Search for the cell housing the specified text and yield its (x, y) center coordinate. 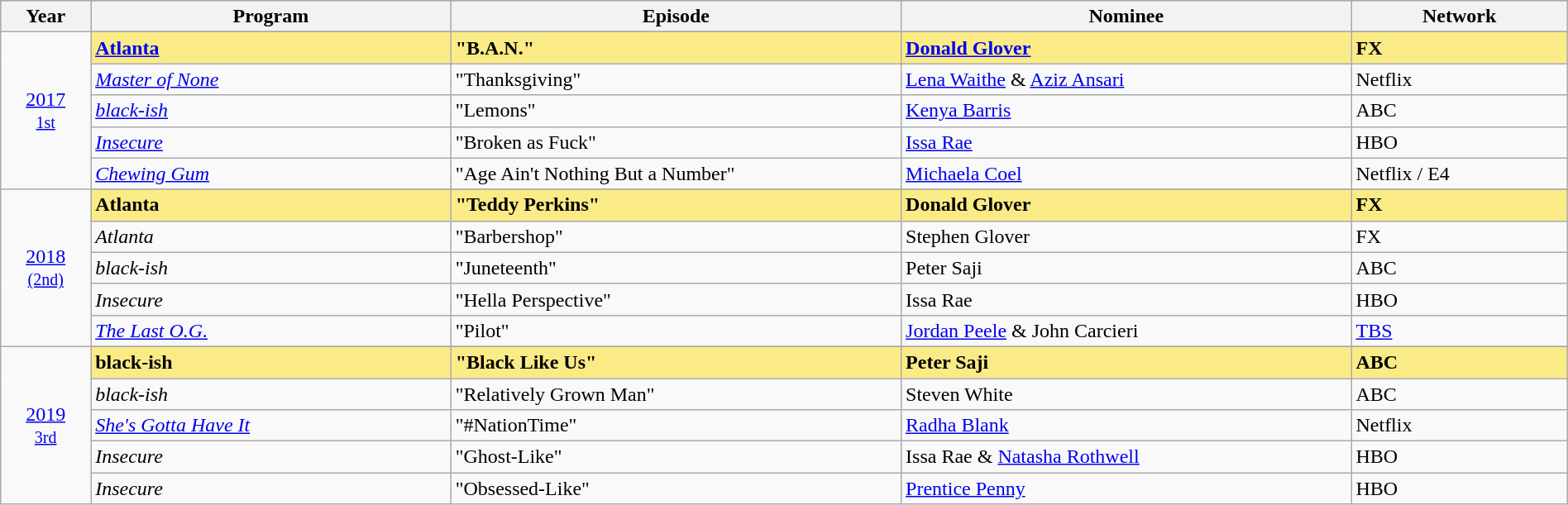
TBS (1459, 331)
20171st (46, 111)
20193rd (46, 425)
The Last O.G. (271, 331)
Radha Blank (1126, 426)
She's Gotta Have It (271, 426)
Lena Waithe & Aziz Ansari (1126, 79)
Prentice Penny (1126, 488)
"Broken as Fuck" (676, 142)
Kenya Barris (1126, 111)
2018(2nd) (46, 268)
"Lemons" (676, 111)
"B.A.N." (676, 48)
"Age Ain't Nothing But a Number" (676, 174)
Steven White (1126, 394)
"Black Like Us" (676, 362)
"Teddy Perkins" (676, 205)
Nominee (1126, 17)
"Pilot" (676, 331)
"#NationTime" (676, 426)
Stephen Glover (1126, 236)
"Juneteenth" (676, 268)
Episode (676, 17)
Chewing Gum (271, 174)
"Hella Perspective" (676, 299)
Program (271, 17)
Issa Rae & Natasha Rothwell (1126, 457)
"Relatively Grown Man" (676, 394)
Michaela Coel (1126, 174)
Netflix / E4 (1459, 174)
"Ghost-Like" (676, 457)
Jordan Peele & John Carcieri (1126, 331)
"Obsessed-Like" (676, 488)
Master of None (271, 79)
Network (1459, 17)
Year (46, 17)
"Barbershop" (676, 236)
"Thanksgiving" (676, 79)
